Extract the [x, y] coordinate from the center of the cell holding the provided text.  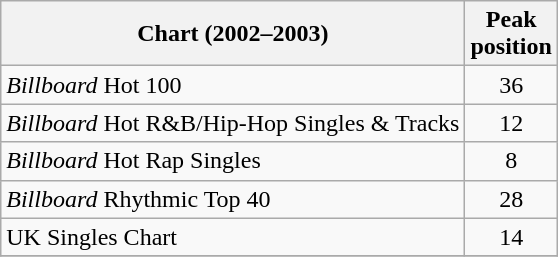
UK Singles Chart [233, 237]
Peakposition [511, 34]
Chart (2002–2003) [233, 34]
14 [511, 237]
Billboard Hot Rap Singles [233, 161]
28 [511, 199]
36 [511, 85]
Billboard Rhythmic Top 40 [233, 199]
8 [511, 161]
Billboard Hot R&B/Hip-Hop Singles & Tracks [233, 123]
12 [511, 123]
Billboard Hot 100 [233, 85]
